Find where the given text appears and provide that cell's center as [X, Y] coordinate. 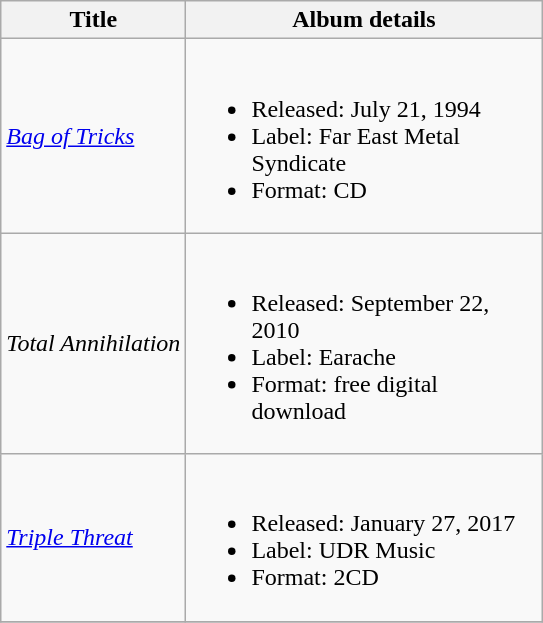
Total Annihilation [94, 344]
Released: July 21, 1994Label: Far East Metal SyndicateFormat: CD [364, 136]
Title [94, 20]
Bag of Tricks [94, 136]
Released: September 22, 2010Label: EaracheFormat: free digital download [364, 344]
Triple Threat [94, 538]
Released: January 27, 2017Label: UDR MusicFormat: 2CD [364, 538]
Album details [364, 20]
